Scan for the cell matching the given text and deliver its [X, Y] coordinate at center. 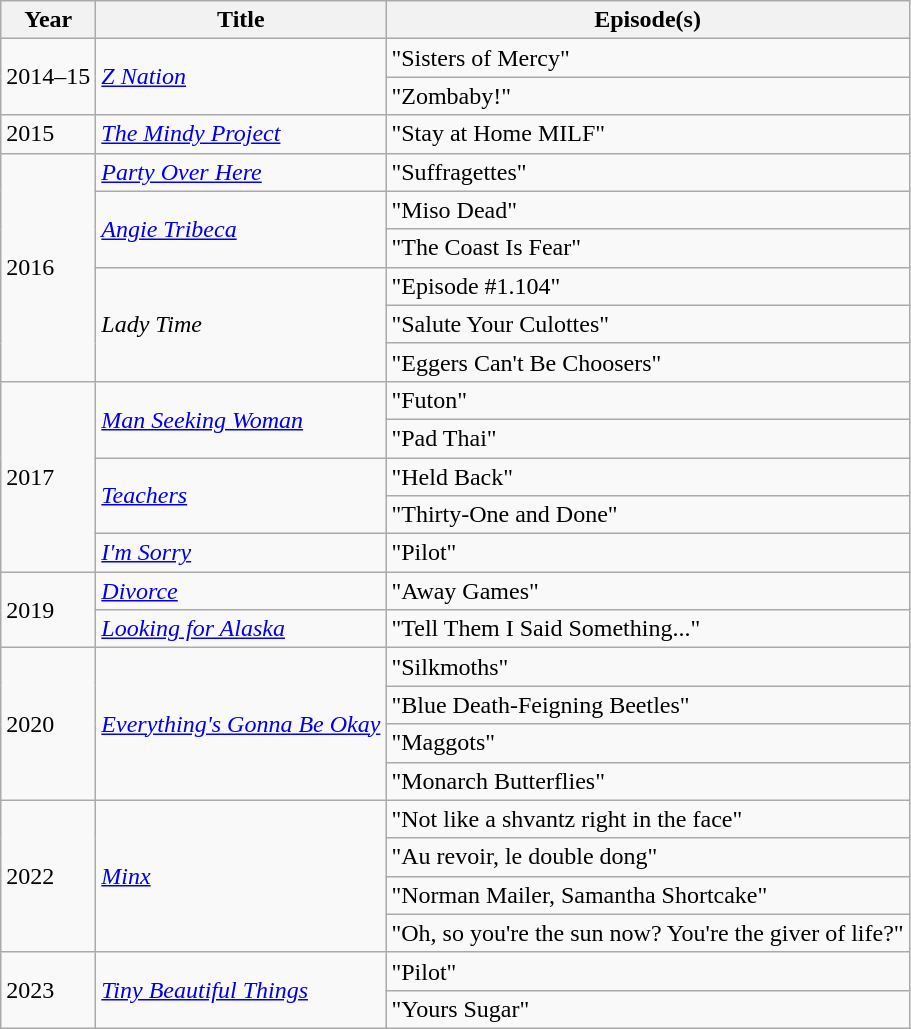
2014–15 [48, 77]
Teachers [241, 496]
"Yours Sugar" [648, 1009]
Tiny Beautiful Things [241, 990]
"Norman Mailer, Samantha Shortcake" [648, 895]
2016 [48, 267]
Title [241, 20]
2020 [48, 724]
"Futon" [648, 400]
"Miso Dead" [648, 210]
2017 [48, 476]
Everything's Gonna Be Okay [241, 724]
Party Over Here [241, 172]
"Away Games" [648, 591]
Episode(s) [648, 20]
"Au revoir, le double dong" [648, 857]
Year [48, 20]
The Mindy Project [241, 134]
I'm Sorry [241, 553]
Man Seeking Woman [241, 419]
"Oh, so you're the sun now? You're the giver of life?" [648, 933]
"Monarch Butterflies" [648, 781]
"Salute Your Culottes" [648, 324]
"Blue Death-Feigning Beetles" [648, 705]
"Maggots" [648, 743]
Lady Time [241, 324]
2019 [48, 610]
Looking for Alaska [241, 629]
Divorce [241, 591]
"Episode #1.104" [648, 286]
2022 [48, 876]
"Suffragettes" [648, 172]
"Silkmoths" [648, 667]
"Zombaby!" [648, 96]
Angie Tribeca [241, 229]
Z Nation [241, 77]
Minx [241, 876]
2023 [48, 990]
"Pad Thai" [648, 438]
"The Coast Is Fear" [648, 248]
"Held Back" [648, 477]
2015 [48, 134]
"Thirty-One and Done" [648, 515]
"Tell Them I Said Something..." [648, 629]
"Eggers Can't Be Choosers" [648, 362]
"Stay at Home MILF" [648, 134]
"Sisters of Mercy" [648, 58]
"Not like a shvantz right in the face" [648, 819]
